Locate the cell with the specified text and output its [X, Y] center coordinate. 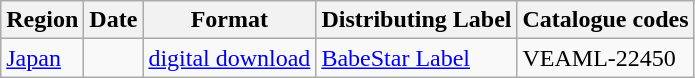
Catalogue codes [606, 20]
Date [114, 20]
digital download [230, 58]
Region [42, 20]
Distributing Label [416, 20]
VEAML-22450 [606, 58]
Japan [42, 58]
Format [230, 20]
BabeStar Label [416, 58]
